From the cell containing the given text, extract its center point as (X, Y) coordinate. 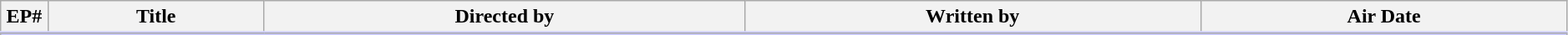
EP# (24, 17)
Title (155, 17)
Directed by (505, 17)
Air Date (1383, 17)
Written by (972, 17)
